Return the [X, Y] coordinate for the center point of the cell that contains the specified text.  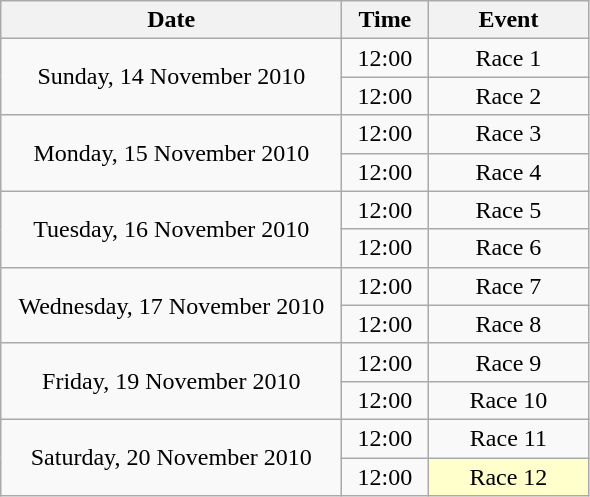
Race 6 [508, 248]
Race 5 [508, 210]
Race 11 [508, 438]
Time [385, 20]
Race 10 [508, 400]
Race 1 [508, 58]
Monday, 15 November 2010 [172, 153]
Race 3 [508, 134]
Event [508, 20]
Date [172, 20]
Race 12 [508, 477]
Race 2 [508, 96]
Race 4 [508, 172]
Friday, 19 November 2010 [172, 381]
Race 7 [508, 286]
Wednesday, 17 November 2010 [172, 305]
Sunday, 14 November 2010 [172, 77]
Saturday, 20 November 2010 [172, 457]
Tuesday, 16 November 2010 [172, 229]
Race 8 [508, 324]
Race 9 [508, 362]
